Output the [X, Y] coordinate of the center of the cell containing the given text.  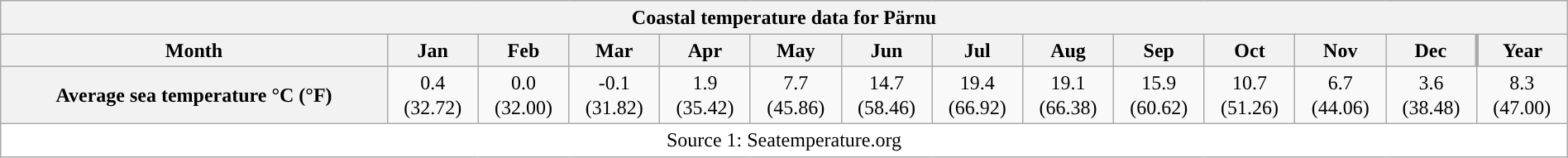
Month [194, 50]
Feb [523, 50]
Sep [1159, 50]
19.1(66.38) [1068, 94]
15.9(60.62) [1159, 94]
0.4(32.72) [433, 94]
6.7(44.06) [1341, 94]
8.3(47.00) [1522, 94]
3.6(38.48) [1432, 94]
Jan [433, 50]
Average sea temperature °C (°F) [194, 94]
Jun [887, 50]
Year [1522, 50]
Apr [705, 50]
19.4(66.92) [978, 94]
0.0(32.00) [523, 94]
May [796, 50]
Mar [614, 50]
14.7(58.46) [887, 94]
10.7(51.26) [1250, 94]
Coastal temperature data for Pärnu [784, 17]
Dec [1432, 50]
Jul [978, 50]
Oct [1250, 50]
-0.1(31.82) [614, 94]
1.9(35.42) [705, 94]
7.7(45.86) [796, 94]
Nov [1341, 50]
Source 1: Seatemperature.org [784, 140]
Aug [1068, 50]
